For the text-containing cell, return its midpoint in (X, Y) coordinate format. 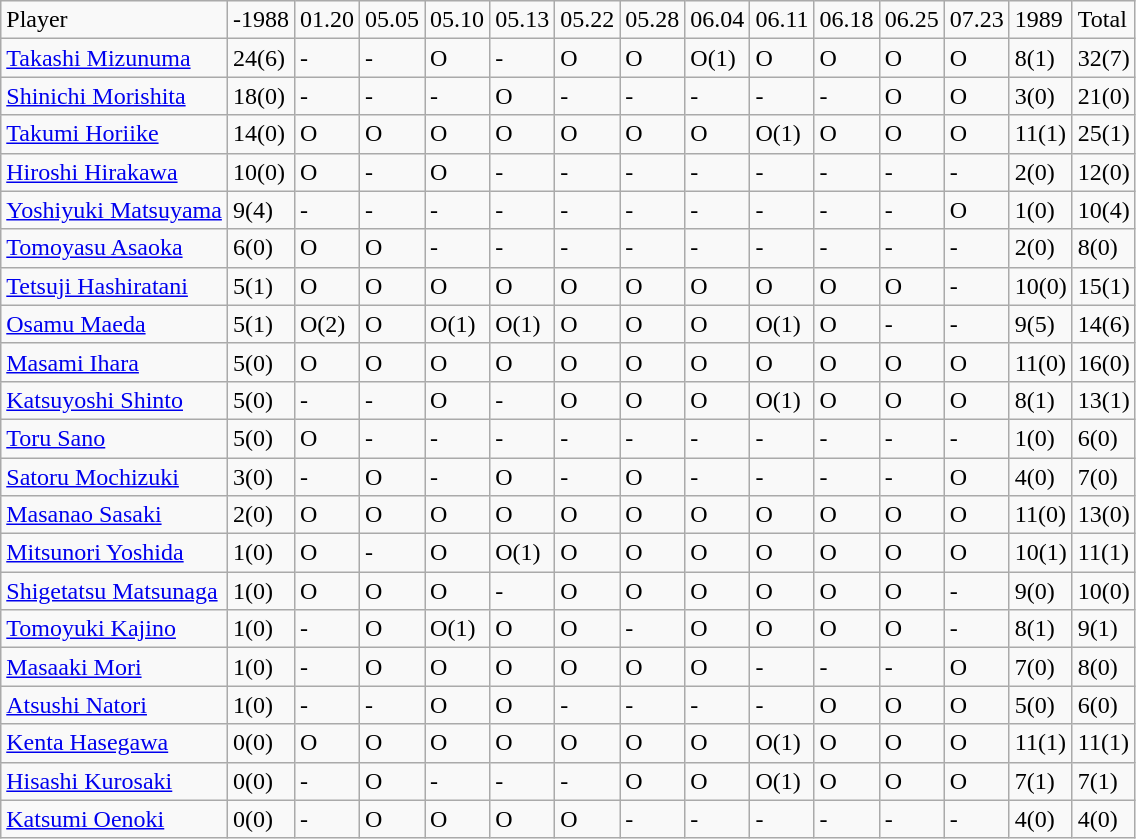
13(0) (1104, 515)
24(6) (260, 58)
05.05 (392, 20)
21(0) (1104, 96)
25(1) (1104, 134)
9(1) (1104, 629)
07.23 (976, 20)
Masaaki Mori (114, 667)
Hiroshi Hirakawa (114, 172)
Yoshiyuki Matsuyama (114, 210)
Total (1104, 20)
Masami Ihara (114, 362)
Takashi Mizunuma (114, 58)
9(5) (1040, 324)
1989 (1040, 20)
9(4) (260, 210)
14(0) (260, 134)
Shinichi Morishita (114, 96)
12(0) (1104, 172)
06.04 (718, 20)
16(0) (1104, 362)
05.13 (522, 20)
Tomoyasu Asaoka (114, 248)
32(7) (1104, 58)
Toru Sano (114, 438)
13(1) (1104, 400)
Katsuyoshi Shinto (114, 400)
06.25 (912, 20)
Masanao Sasaki (114, 515)
18(0) (260, 96)
9(0) (1040, 591)
Hisashi Kurosaki (114, 781)
Satoru Mochizuki (114, 477)
Shigetatsu Matsunaga (114, 591)
05.22 (588, 20)
Tetsuji Hashiratani (114, 286)
Kenta Hasegawa (114, 743)
01.20 (326, 20)
15(1) (1104, 286)
Osamu Maeda (114, 324)
Player (114, 20)
05.28 (652, 20)
-1988 (260, 20)
06.11 (782, 20)
10(1) (1040, 553)
05.10 (458, 20)
Mitsunori Yoshida (114, 553)
Atsushi Natori (114, 705)
Takumi Horiike (114, 134)
Katsumi Oenoki (114, 819)
10(4) (1104, 210)
Tomoyuki Kajino (114, 629)
14(6) (1104, 324)
O(2) (326, 324)
06.18 (846, 20)
